Scan for the cell matching the given text and deliver its (x, y) coordinate at center. 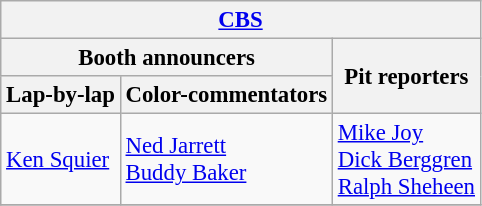
Lap-by-lap (60, 95)
Mike Joy Dick Berggren Ralph Sheheen (406, 160)
Ned Jarrett Buddy Baker (226, 160)
Pit reporters (406, 76)
CBS (241, 20)
Booth announcers (167, 58)
Color-commentators (226, 95)
Ken Squier (60, 160)
